Return [x, y] of the center of cell containing provided text 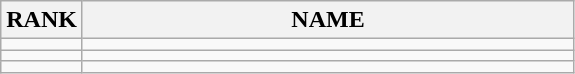
RANK [42, 20]
NAME [328, 20]
